Identify which cell holds the provided text, then report its (X, Y) central coordinate. 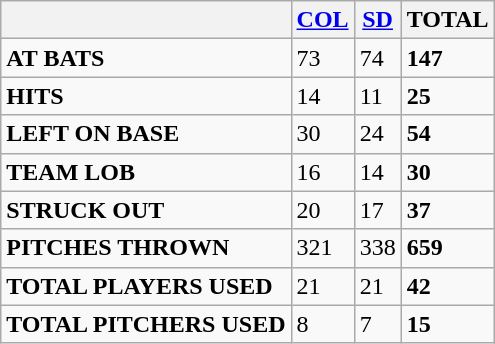
PITCHES THROWN (146, 248)
659 (448, 248)
TOTAL PLAYERS USED (146, 286)
54 (448, 134)
AT BATS (146, 58)
15 (448, 324)
17 (378, 210)
STRUCK OUT (146, 210)
TOTAL (448, 20)
TOTAL PITCHERS USED (146, 324)
SD (378, 20)
321 (322, 248)
TEAM LOB (146, 172)
37 (448, 210)
74 (378, 58)
COL (322, 20)
42 (448, 286)
7 (378, 324)
HITS (146, 96)
16 (322, 172)
73 (322, 58)
8 (322, 324)
24 (378, 134)
147 (448, 58)
25 (448, 96)
LEFT ON BASE (146, 134)
338 (378, 248)
11 (378, 96)
20 (322, 210)
